Return the (X, Y) coordinate for the center point of the cell that contains the specified text.  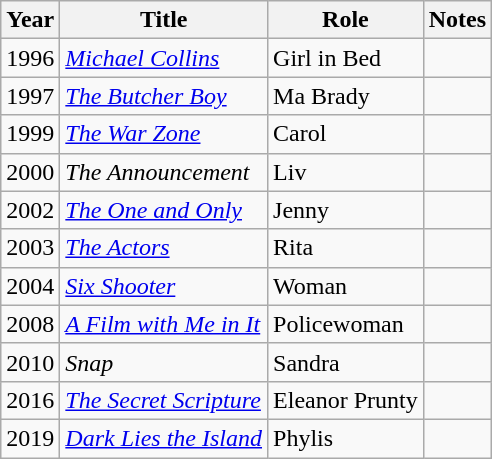
Sandra (346, 362)
Carol (346, 134)
The One and Only (164, 210)
2002 (30, 210)
2003 (30, 248)
The Butcher Boy (164, 96)
2019 (30, 438)
2004 (30, 286)
The Announcement (164, 172)
1996 (30, 58)
Snap (164, 362)
2010 (30, 362)
Woman (346, 286)
Role (346, 20)
The Secret Scripture (164, 400)
1999 (30, 134)
Liv (346, 172)
Year (30, 20)
Girl in Bed (346, 58)
2000 (30, 172)
Notes (457, 20)
Ma Brady (346, 96)
2008 (30, 324)
The Actors (164, 248)
Six Shooter (164, 286)
A Film with Me in It (164, 324)
Michael Collins (164, 58)
The War Zone (164, 134)
Rita (346, 248)
Policewoman (346, 324)
2016 (30, 400)
Jenny (346, 210)
Phylis (346, 438)
Title (164, 20)
1997 (30, 96)
Dark Lies the Island (164, 438)
Eleanor Prunty (346, 400)
